From the cell containing the given text, extract its center point as [X, Y] coordinate. 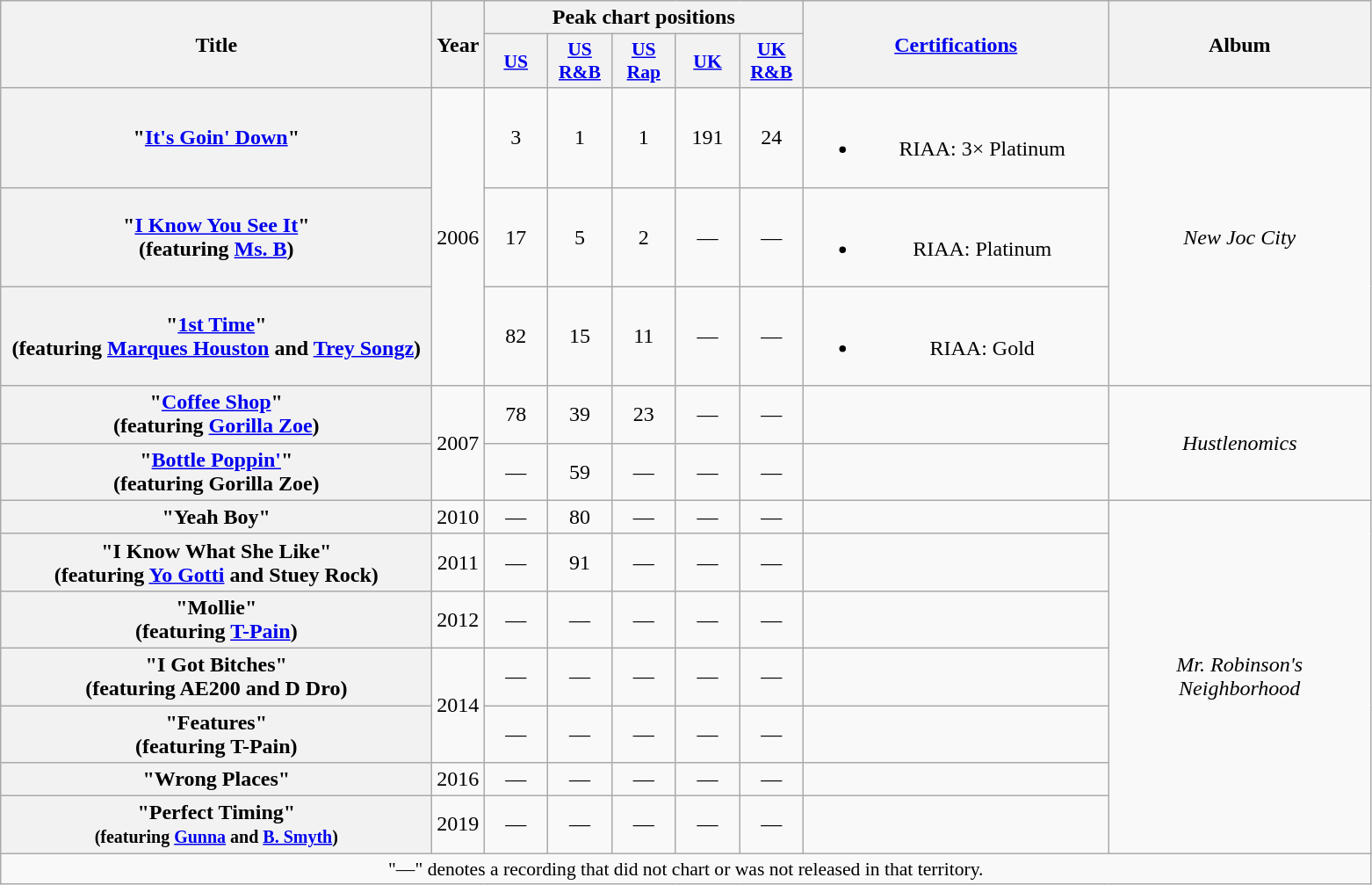
Mr. Robinson's Neighborhood [1240, 677]
Title [216, 44]
2016 [459, 780]
RIAA: Platinum [956, 237]
Peak chart positions [644, 18]
"—" denotes a recording that did not chart or was not released in that territory. [686, 869]
Album [1240, 44]
191 [708, 137]
"Bottle Poppin'"(featuring Gorilla Zoe) [216, 471]
Certifications [956, 44]
78 [516, 415]
"I Know You See It"(featuring Ms. B) [216, 237]
USR&B [580, 62]
2014 [459, 705]
UKR&B [771, 62]
80 [580, 517]
RIAA: Gold [956, 336]
"Features"(featuring T-Pain) [216, 733]
82 [516, 336]
2011 [459, 562]
Year [459, 44]
USRap [643, 62]
39 [580, 415]
"Wrong Places" [216, 780]
"It's Goin' Down" [216, 137]
2012 [459, 619]
"I Know What She Like"(featuring Yo Gotti and Stuey Rock) [216, 562]
US [516, 62]
UK [708, 62]
11 [643, 336]
"Mollie"(featuring T-Pain) [216, 619]
2006 [459, 237]
"Coffee Shop"(featuring Gorilla Zoe) [216, 415]
15 [580, 336]
Hustlenomics [1240, 443]
"Yeah Boy" [216, 517]
"I Got Bitches"(featuring AE200 and D Dro) [216, 677]
5 [580, 237]
24 [771, 137]
New Joc City [1240, 237]
3 [516, 137]
"1st Time"(featuring Marques Houston and Trey Songz) [216, 336]
2010 [459, 517]
91 [580, 562]
59 [580, 471]
RIAA: 3× Platinum [956, 137]
23 [643, 415]
2007 [459, 443]
"Perfect Timing"(featuring Gunna and B. Smyth) [216, 824]
17 [516, 237]
2 [643, 237]
2019 [459, 824]
